Determine the (X, Y) coordinate at the center of the cell enclosing the given text.  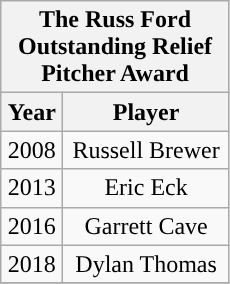
2018 (32, 264)
Russell Brewer (146, 150)
Player (146, 112)
The Russ Ford Outstanding Relief Pitcher Award (116, 47)
Year (32, 112)
2008 (32, 150)
Eric Eck (146, 188)
2016 (32, 226)
2013 (32, 188)
Garrett Cave (146, 226)
Dylan Thomas (146, 264)
